Capture the cell that displays the provided text and extract its (X, Y) central coordinate. 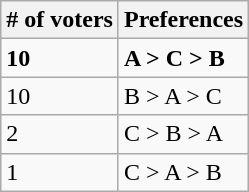
C > B > A (183, 134)
A > C > B (183, 58)
2 (60, 134)
1 (60, 172)
B > A > C (183, 96)
# of voters (60, 20)
C > A > B (183, 172)
Preferences (183, 20)
